Output the [x, y] coordinate of the center of the cell containing the given text.  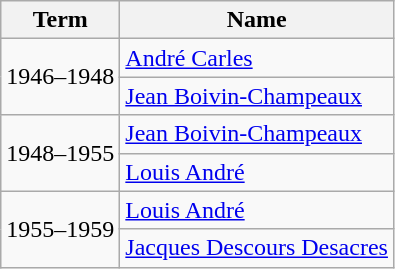
1948–1955 [60, 153]
André Carles [257, 58]
Term [60, 20]
Jacques Descours Desacres [257, 248]
1946–1948 [60, 77]
1955–1959 [60, 229]
Name [257, 20]
